Pinpoint the cell where the given text exists, returning its [x, y] midpoint coordinate. 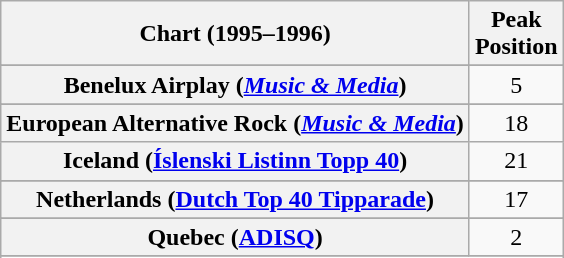
5 [516, 85]
Netherlands (Dutch Top 40 Tipparade) [236, 199]
Iceland (Íslenski Listinn Topp 40) [236, 161]
18 [516, 123]
2 [516, 237]
21 [516, 161]
PeakPosition [516, 34]
Quebec (ADISQ) [236, 237]
European Alternative Rock (Music & Media) [236, 123]
17 [516, 199]
Chart (1995–1996) [236, 34]
Benelux Airplay (Music & Media) [236, 85]
